Determine the (x, y) coordinate at the center of the cell enclosing the given text.  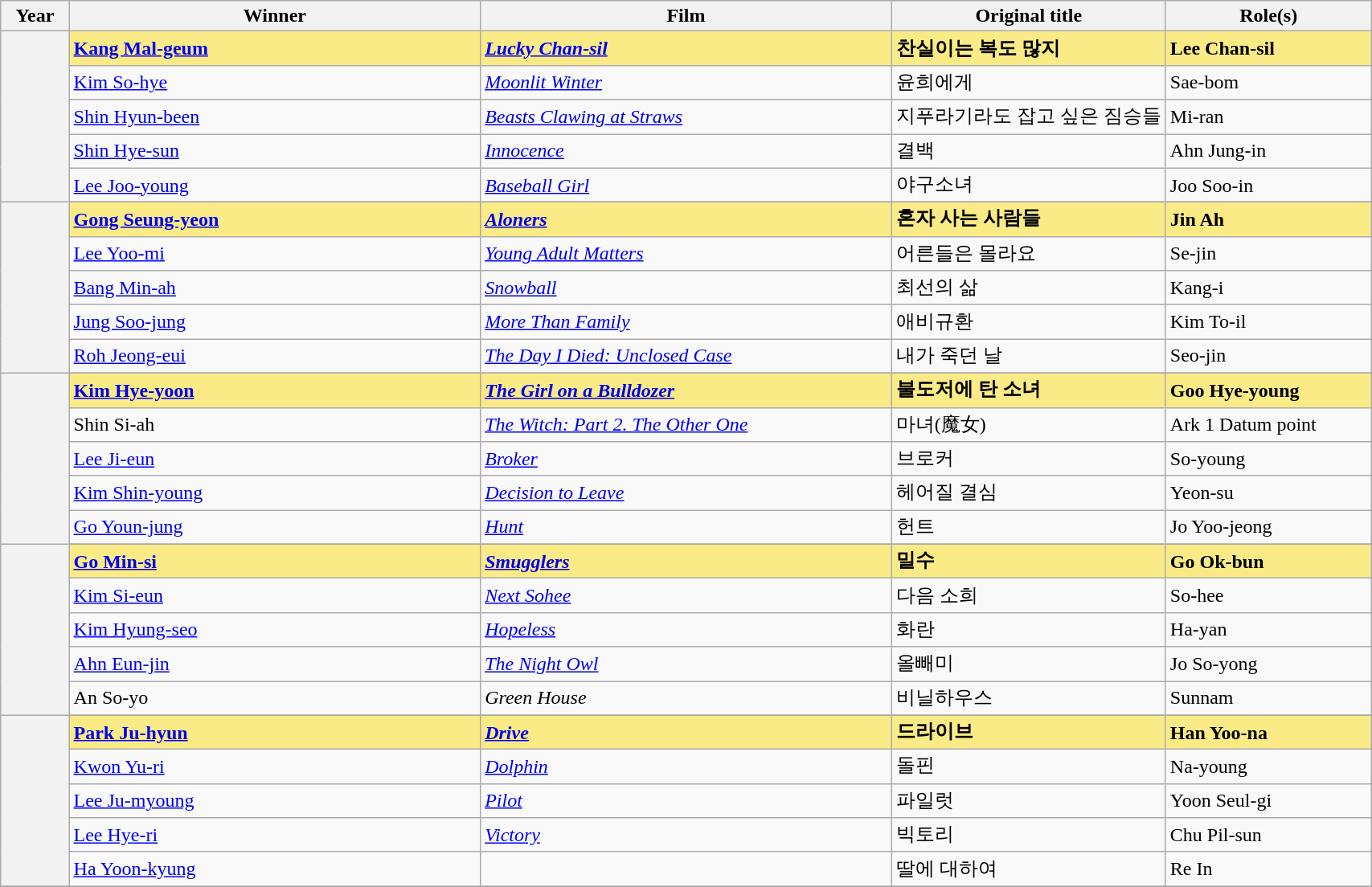
The Night Owl (686, 664)
윤희에게 (1029, 82)
Ahn Jung-in (1268, 151)
Lee Ju-myoung (275, 800)
Go Youn-jung (275, 527)
Jin Ah (1268, 220)
Yeon-su (1268, 493)
So-young (1268, 460)
Baseball Girl (686, 185)
화란 (1029, 630)
Ark 1 Datum point (1268, 424)
Jo Yoo-jeong (1268, 527)
내가 죽던 날 (1029, 357)
Snowball (686, 288)
딸에 대하여 (1029, 869)
Smugglers (686, 561)
Ahn Eun-jin (275, 664)
Han Yoo-na (1268, 733)
So-hee (1268, 596)
Lucky Chan-sil (686, 48)
파일럿 (1029, 800)
Dolphin (686, 766)
지푸라기라도 잡고 싶은 짐승들 (1029, 117)
Hunt (686, 527)
결백 (1029, 151)
Kwon Yu-ri (275, 766)
Go Ok-bun (1268, 561)
빅토리 (1029, 836)
An So-yo (275, 699)
The Witch: Part 2. The Other One (686, 424)
Lee Ji-eun (275, 460)
Na-young (1268, 766)
Young Adult Matters (686, 254)
Next Sohee (686, 596)
Kim Hye-yoon (275, 390)
헤어질 결심 (1029, 493)
비닐하우스 (1029, 699)
Ha-yan (1268, 630)
Jo So-yong (1268, 664)
올빼미 (1029, 664)
Yoon Seul-gi (1268, 800)
드라이브 (1029, 733)
Shin Hyun-been (275, 117)
The Girl on a Bulldozer (686, 390)
어른들은 몰라요 (1029, 254)
Aloners (686, 220)
Goo Hye-young (1268, 390)
Kang-i (1268, 288)
Pilot (686, 800)
Mi-ran (1268, 117)
Joo Soo-in (1268, 185)
Ha Yoon-kyung (275, 869)
Hopeless (686, 630)
Park Ju-hyun (275, 733)
Kim To-il (1268, 321)
찬실이는 복도 많지 (1029, 48)
Original title (1029, 16)
애비규환 (1029, 321)
Se-jin (1268, 254)
Chu Pil-sun (1268, 836)
Broker (686, 460)
Innocence (686, 151)
Drive (686, 733)
Kang Mal-geum (275, 48)
Green House (686, 699)
최선의 삶 (1029, 288)
Bang Min-ah (275, 288)
Year (35, 16)
Lee Hye-ri (275, 836)
마녀(魔女) (1029, 424)
Victory (686, 836)
Kim Hyung-seo (275, 630)
Lee Yoo-mi (275, 254)
Beasts Clawing at Straws (686, 117)
Shin Si-ah (275, 424)
불도저에 탄 소녀 (1029, 390)
브로커 (1029, 460)
Kim Si-eun (275, 596)
Seo-jin (1268, 357)
Jung Soo-jung (275, 321)
Lee Chan-sil (1268, 48)
Moonlit Winter (686, 82)
Kim Shin-young (275, 493)
Go Min-si (275, 561)
Re In (1268, 869)
Shin Hye-sun (275, 151)
헌트 (1029, 527)
밀수 (1029, 561)
야구소녀 (1029, 185)
Roh Jeong-eui (275, 357)
혼자 사는 사람들 (1029, 220)
Winner (275, 16)
돌핀 (1029, 766)
Kim So-hye (275, 82)
Sae-bom (1268, 82)
Decision to Leave (686, 493)
Role(s) (1268, 16)
The Day I Died: Unclosed Case (686, 357)
More Than Family (686, 321)
Sunnam (1268, 699)
Gong Seung-yeon (275, 220)
Lee Joo-young (275, 185)
Film (686, 16)
다음 소희 (1029, 596)
